Identify which cell holds the provided text, then report its (X, Y) central coordinate. 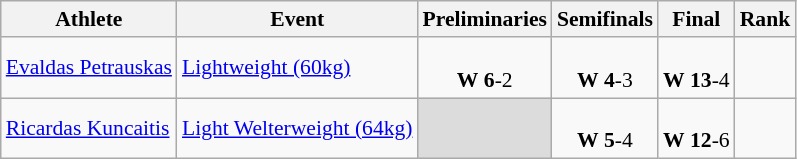
W 12-6 (696, 128)
Athlete (89, 19)
Light Welterweight (64kg) (298, 128)
W 13-4 (696, 68)
Ricardas Kuncaitis (89, 128)
W 4-3 (605, 68)
Evaldas Petrauskas (89, 68)
Event (298, 19)
W 6-2 (485, 68)
Semifinals (605, 19)
Rank (766, 19)
Lightweight (60kg) (298, 68)
Preliminaries (485, 19)
W 5-4 (605, 128)
Final (696, 19)
